Determine the (x, y) coordinate at the center of the cell enclosing the given text.  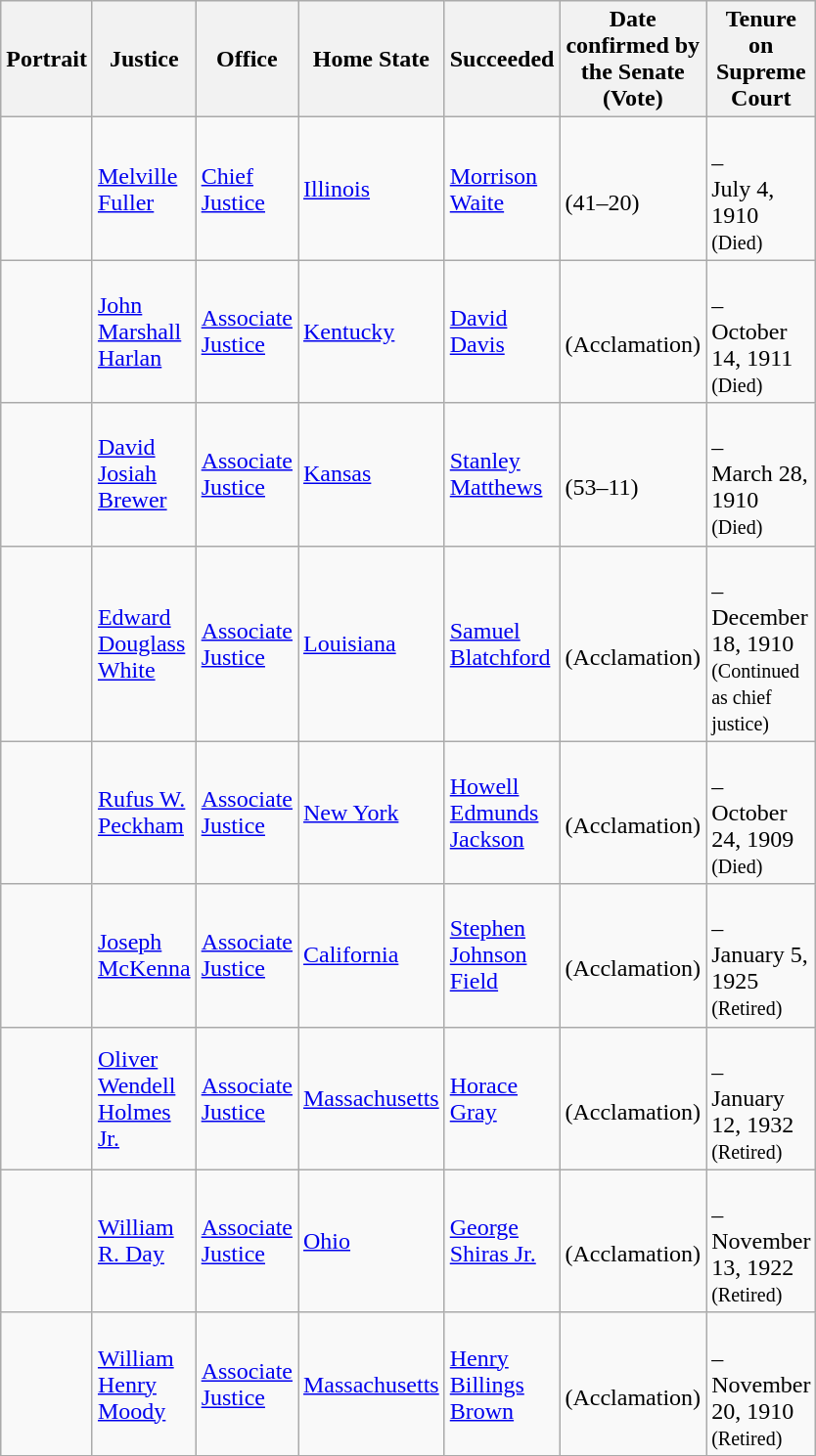
–March 28, 1910(Died) (761, 474)
Melville Fuller (144, 189)
Samuel Blatchford (502, 643)
Edward Douglass White (144, 643)
Justice (144, 59)
–July 4, 1910(Died) (761, 189)
–December 18, 1910(Continued as chief justice) (761, 643)
–October 14, 1911(Died) (761, 331)
Stephen Johnson Field (502, 955)
Portrait (47, 59)
Stanley Matthews (502, 474)
Joseph McKenna (144, 955)
Kansas (371, 474)
New York (371, 813)
Morrison Waite (502, 189)
Rufus W. Peckham (144, 813)
Illinois (371, 189)
–November 20, 1910(Retired) (761, 1384)
Office (247, 59)
Ohio (371, 1241)
(41–20) (633, 189)
Chief Justice (247, 189)
Succeeded (502, 59)
Horace Gray (502, 1098)
–January 12, 1932(Retired) (761, 1098)
David Josiah Brewer (144, 474)
George Shiras Jr. (502, 1241)
Home State (371, 59)
William R. Day (144, 1241)
(53–11) (633, 474)
David Davis (502, 331)
Kentucky (371, 331)
William Henry Moody (144, 1384)
Oliver Wendell Holmes Jr. (144, 1098)
–November 13, 1922(Retired) (761, 1241)
Henry Billings Brown (502, 1384)
Date confirmed by the Senate(Vote) (633, 59)
Tenure on Supreme Court (761, 59)
California (371, 955)
Howell Edmunds Jackson (502, 813)
Louisiana (371, 643)
–October 24, 1909(Died) (761, 813)
–January 5, 1925(Retired) (761, 955)
John Marshall Harlan (144, 331)
